Return the (x, y) coordinate for the center point of the cell that contains the specified text.  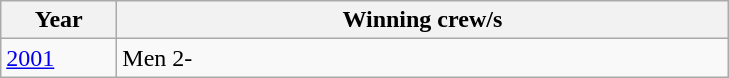
Men 2- (422, 58)
2001 (59, 58)
Winning crew/s (422, 20)
Year (59, 20)
